Extract the (x, y) coordinate from the center of the cell holding the provided text.  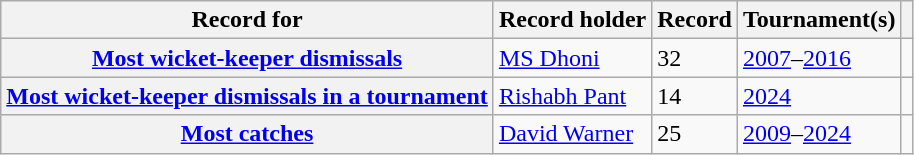
MS Dhoni (572, 58)
David Warner (572, 134)
2024 (819, 96)
Record holder (572, 20)
32 (695, 58)
Most catches (248, 134)
Most wicket-keeper dismissals (248, 58)
Record for (248, 20)
2007–2016 (819, 58)
Rishabh Pant (572, 96)
Most wicket-keeper dismissals in a tournament (248, 96)
Tournament(s) (819, 20)
25 (695, 134)
14 (695, 96)
2009–2024 (819, 134)
Record (695, 20)
